Scan for the cell matching the given text and deliver its (x, y) coordinate at center. 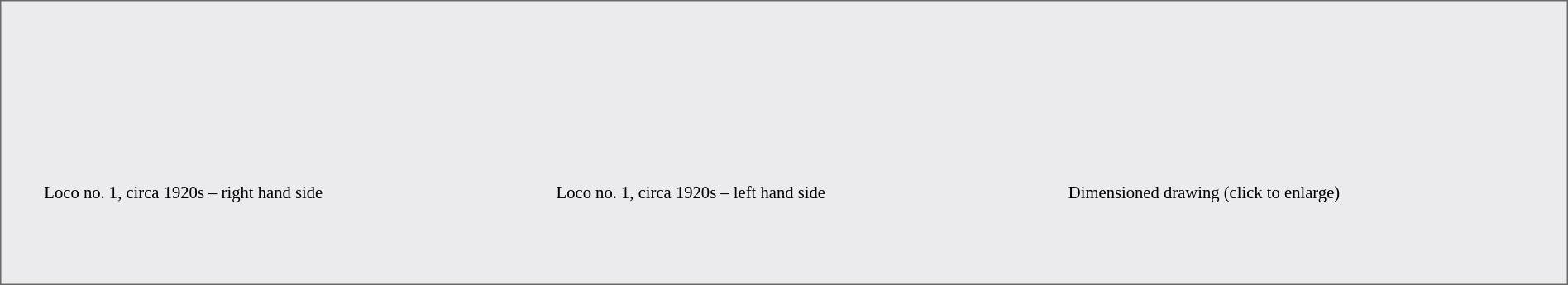
Loco no. 1, circa 1920s – left hand side (785, 193)
Dimensioned drawing (click to enlarge) (1299, 193)
Loco no. 1, circa 1920s – right hand side (272, 193)
